Search for the cell housing the specified text and yield its [x, y] center coordinate. 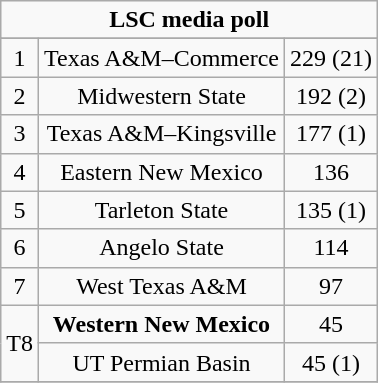
5 [20, 210]
LSC media poll [190, 20]
Angelo State [161, 248]
177 (1) [330, 134]
West Texas A&M [161, 286]
2 [20, 96]
97 [330, 286]
7 [20, 286]
UT Permian Basin [161, 362]
T8 [20, 343]
1 [20, 58]
135 (1) [330, 210]
6 [20, 248]
Midwestern State [161, 96]
Tarleton State [161, 210]
Texas A&M–Commerce [161, 58]
136 [330, 172]
Eastern New Mexico [161, 172]
45 (1) [330, 362]
114 [330, 248]
192 (2) [330, 96]
3 [20, 134]
45 [330, 324]
Western New Mexico [161, 324]
Texas A&M–Kingsville [161, 134]
229 (21) [330, 58]
4 [20, 172]
